Pinpoint the cell where the given text exists, returning its (X, Y) midpoint coordinate. 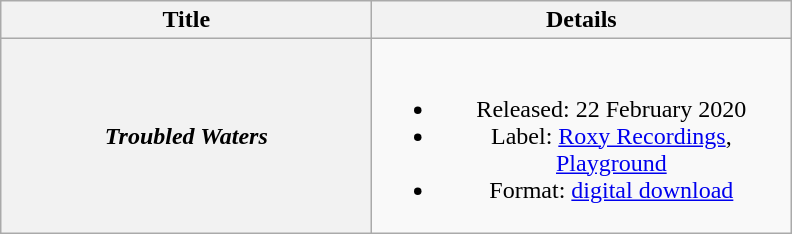
Released: 22 February 2020Label: Roxy Recordings, PlaygroundFormat: digital download (582, 136)
Troubled Waters (186, 136)
Title (186, 20)
Details (582, 20)
